Pinpoint the cell where the given text exists, returning its (x, y) midpoint coordinate. 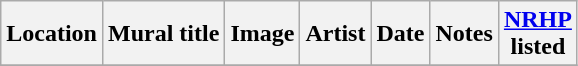
NRHPlisted (538, 34)
Date (400, 34)
Artist (336, 34)
Location (52, 34)
Image (262, 34)
Mural title (163, 34)
Notes (464, 34)
